Detect which cell encompasses the target text, then output its (X, Y) center coordinate. 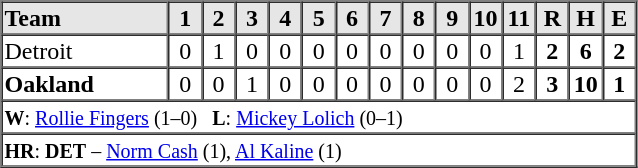
Detroit (86, 50)
8 (418, 18)
R (552, 18)
5 (318, 18)
Team (86, 18)
HR: DET – Norm Cash (1), Al Kaline (1) (319, 150)
E (619, 18)
Oakland (86, 84)
4 (286, 18)
H (586, 18)
7 (386, 18)
11 (518, 18)
9 (452, 18)
W: Rollie Fingers (1–0) L: Mickey Lolich (0–1) (319, 116)
